For the text-containing cell, return its midpoint in [x, y] coordinate format. 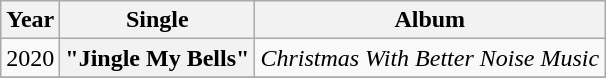
Christmas With Better Noise Music [430, 58]
Album [430, 20]
Single [158, 20]
2020 [30, 58]
Year [30, 20]
"Jingle My Bells" [158, 58]
